Provide the (x, y) coordinate of the cell's center where the given text is located.  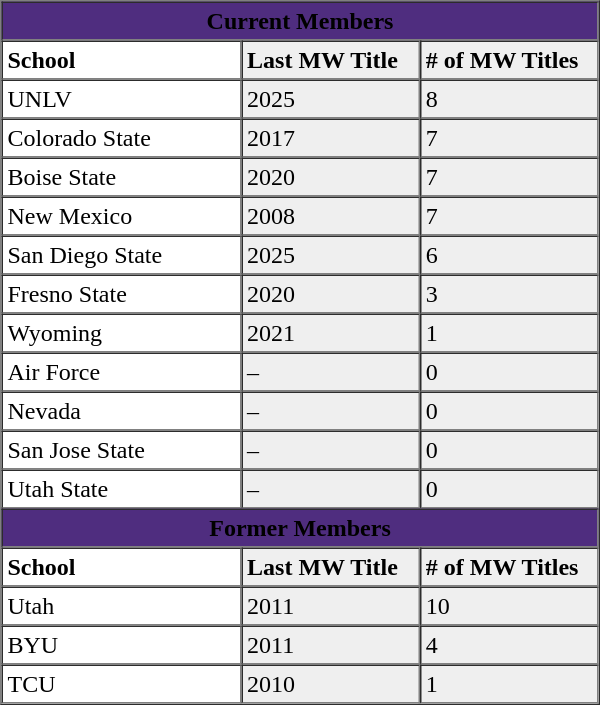
UNLV (122, 100)
10 (510, 606)
Utah (122, 606)
Utah State (122, 490)
San Diego State (122, 256)
Colorado State (122, 138)
2017 (330, 138)
Boise State (122, 178)
New Mexico (122, 216)
Nevada (122, 412)
6 (510, 256)
8 (510, 100)
San Jose State (122, 450)
2021 (330, 334)
2010 (330, 684)
Current Members (300, 22)
3 (510, 294)
BYU (122, 646)
Fresno State (122, 294)
4 (510, 646)
2008 (330, 216)
Air Force (122, 372)
TCU (122, 684)
Wyoming (122, 334)
Former Members (300, 528)
